Provide the (x, y) coordinate of the cell's center where the given text is located.  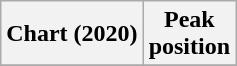
Peak position (189, 34)
Chart (2020) (72, 34)
